Return the [x, y] coordinate for the center point of the cell that contains the specified text.  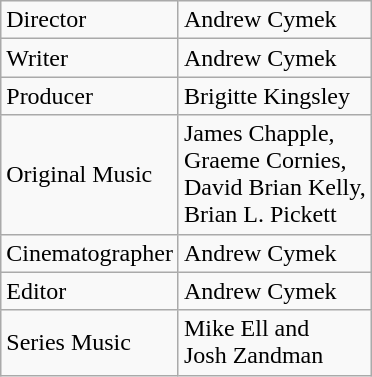
Brigitte Kingsley [274, 96]
Original Music [90, 174]
Director [90, 20]
Mike Ell and Josh Zandman [274, 342]
Editor [90, 291]
Series Music [90, 342]
Producer [90, 96]
Cinematographer [90, 253]
Writer [90, 58]
James Chapple, Graeme Cornies,David Brian Kelly, Brian L. Pickett [274, 174]
